For the text-containing cell, return its midpoint in (x, y) coordinate format. 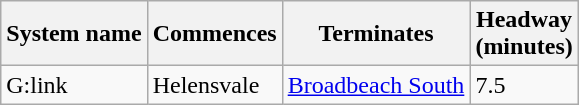
Broadbeach South (376, 85)
Helensvale (214, 85)
G:link (74, 85)
System name (74, 34)
Headway(minutes) (524, 34)
Terminates (376, 34)
7.5 (524, 85)
Commences (214, 34)
